Locate the cell with the specified text and output its (X, Y) center coordinate. 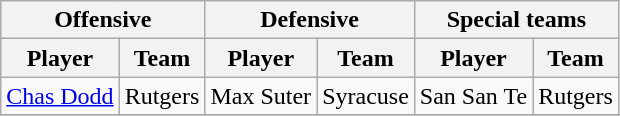
San San Te (473, 96)
Defensive (310, 20)
Syracuse (366, 96)
Special teams (516, 20)
Offensive (103, 20)
Chas Dodd (60, 96)
Max Suter (261, 96)
